Return the [X, Y] coordinate for the center point of the cell that contains the specified text.  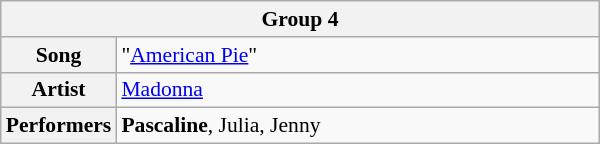
Group 4 [300, 19]
Artist [59, 90]
Pascaline, Julia, Jenny [358, 126]
"American Pie" [358, 55]
Madonna [358, 90]
Song [59, 55]
Performers [59, 126]
